Output the [x, y] coordinate of the center of the cell containing the given text.  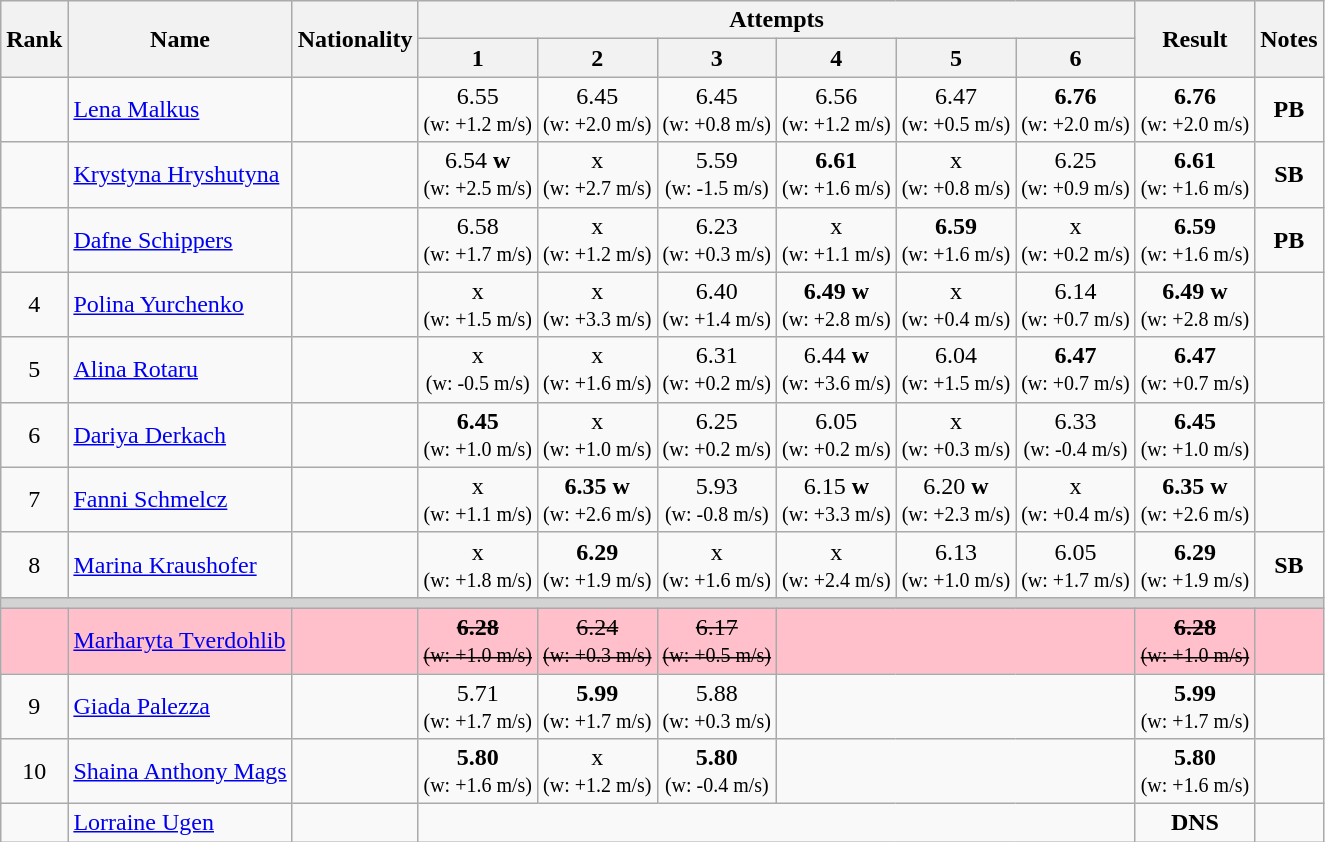
x (w: +1.8 m/s) [478, 564]
6.04 (w: +1.5 m/s) [956, 370]
5.93 (w: -0.8 m/s) [717, 500]
6.14 (w: +0.7 m/s) [1076, 304]
5.80 (w: -0.4 m/s) [717, 772]
5.88 (w: +0.3 m/s) [717, 706]
6.56 (w: +1.2 m/s) [837, 110]
5.71 (w: +1.7 m/s) [478, 706]
3 [717, 58]
Dafne Schippers [180, 240]
6.15 w (w: +3.3 m/s) [837, 500]
DNS [1195, 823]
x (w: +0.2 m/s) [1076, 240]
6.25 (w: +0.2 m/s) [717, 434]
6.33 (w: -0.4 m/s) [1076, 434]
Rank [34, 39]
10 [34, 772]
6.24 (w: +0.3 m/s) [598, 640]
6.54 w (w: +2.5 m/s) [478, 174]
Marharyta Tverdohlib [180, 640]
6.31 (w: +0.2 m/s) [717, 370]
Marina Kraushofer [180, 564]
9 [34, 706]
5.59 (w: -1.5 m/s) [717, 174]
x (w: +0.8 m/s) [956, 174]
Shaina Anthony Mags [180, 772]
Fanni Schmelcz [180, 500]
6.20 w (w: +2.3 m/s) [956, 500]
Dariya Derkach [180, 434]
6.45 (w: +2.0 m/s) [598, 110]
6.17 (w: +0.5 m/s) [717, 640]
7 [34, 500]
6.40 (w: +1.4 m/s) [717, 304]
x (w: +1.5 m/s) [478, 304]
Result [1195, 39]
8 [34, 564]
6.45 (w: +0.8 m/s) [717, 110]
x (w: +2.4 m/s) [837, 564]
6.05 (w: +0.2 m/s) [837, 434]
Alina Rotaru [180, 370]
Lorraine Ugen [180, 823]
Krystyna Hryshutyna [180, 174]
6.47 (w: +0.5 m/s) [956, 110]
Attempts [776, 20]
Name [180, 39]
6.23 (w: +0.3 m/s) [717, 240]
Giada Palezza [180, 706]
6.55 (w: +1.2 m/s) [478, 110]
Nationality [355, 39]
6.25 (w: +0.9 m/s) [1076, 174]
Notes [1289, 39]
x (w: +1.0 m/s) [598, 434]
x (w: -0.5 m/s) [478, 370]
x (w: +2.7 m/s) [598, 174]
6.44 w (w: +3.6 m/s) [837, 370]
x (w: +0.3 m/s) [956, 434]
2 [598, 58]
6.13 (w: +1.0 m/s) [956, 564]
6.58 (w: +1.7 m/s) [478, 240]
Polina Yurchenko [180, 304]
Lena Malkus [180, 110]
x (w: +3.3 m/s) [598, 304]
1 [478, 58]
6.05 (w: +1.7 m/s) [1076, 564]
